From the cell containing the given text, extract its center point as [X, Y] coordinate. 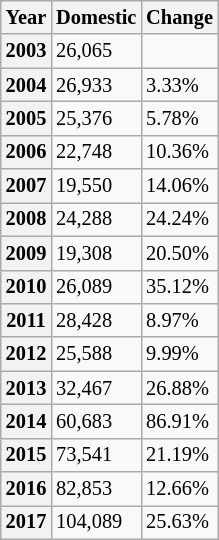
82,853 [96, 489]
2017 [26, 522]
25,588 [96, 354]
22,748 [96, 152]
28,428 [96, 320]
26.88% [180, 388]
5.78% [180, 118]
2008 [26, 219]
2005 [26, 118]
3.33% [180, 85]
104,089 [96, 522]
2013 [26, 388]
2003 [26, 51]
8.97% [180, 320]
60,683 [96, 421]
Year [26, 17]
32,467 [96, 388]
19,550 [96, 186]
2009 [26, 253]
Domestic [96, 17]
24,288 [96, 219]
2011 [26, 320]
2004 [26, 85]
Change [180, 17]
14.06% [180, 186]
24.24% [180, 219]
2016 [26, 489]
25,376 [96, 118]
86.91% [180, 421]
2014 [26, 421]
2015 [26, 455]
19,308 [96, 253]
20.50% [180, 253]
2006 [26, 152]
26,089 [96, 287]
12.66% [180, 489]
2012 [26, 354]
26,065 [96, 51]
26,933 [96, 85]
9.99% [180, 354]
25.63% [180, 522]
21.19% [180, 455]
2007 [26, 186]
2010 [26, 287]
10.36% [180, 152]
35.12% [180, 287]
73,541 [96, 455]
